Extract the (X, Y) coordinate from the center of the cell holding the provided text.  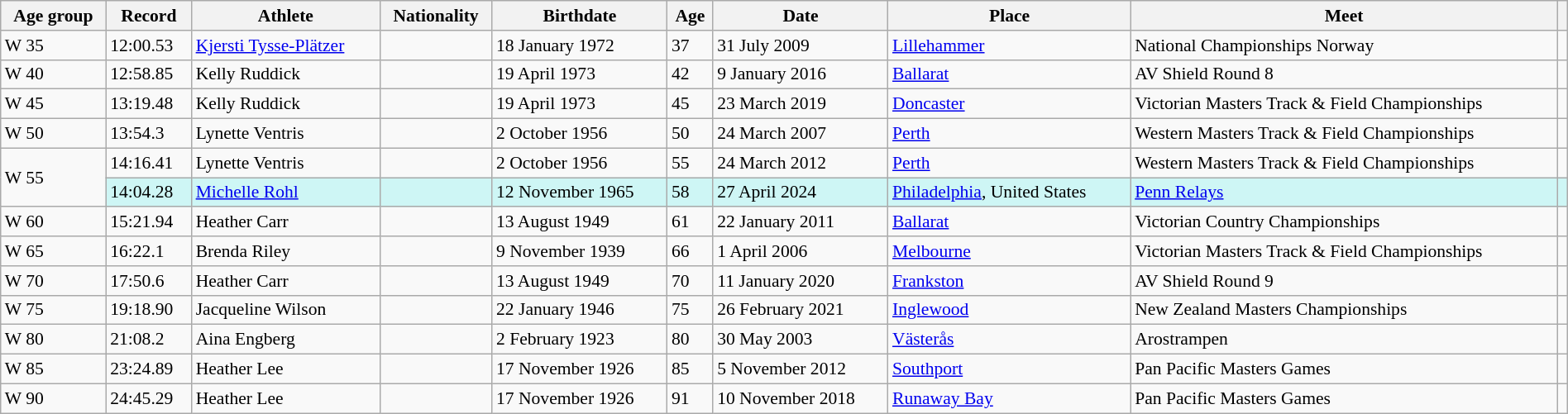
17:50.6 (149, 281)
55 (690, 163)
24 March 2012 (801, 163)
26 February 2021 (801, 310)
85 (690, 369)
80 (690, 340)
New Zealand Masters Championships (1344, 310)
27 April 2024 (801, 193)
Age (690, 16)
Age group (53, 16)
61 (690, 222)
14:16.41 (149, 163)
W 60 (53, 222)
W 85 (53, 369)
AV Shield Round 8 (1344, 74)
42 (690, 74)
Jacqueline Wilson (286, 310)
Victorian Country Championships (1344, 222)
23 March 2019 (801, 104)
22 January 1946 (580, 310)
Melbourne (1009, 251)
National Championships Norway (1344, 45)
70 (690, 281)
50 (690, 134)
18 January 1972 (580, 45)
Place (1009, 16)
W 75 (53, 310)
12 November 1965 (580, 193)
W 45 (53, 104)
Runaway Bay (1009, 398)
Record (149, 16)
58 (690, 193)
19:18.90 (149, 310)
16:22.1 (149, 251)
Meet (1344, 16)
Athlete (286, 16)
Nationality (436, 16)
14:04.28 (149, 193)
9 January 2016 (801, 74)
24:45.29 (149, 398)
10 November 2018 (801, 398)
31 July 2009 (801, 45)
22 January 2011 (801, 222)
W 70 (53, 281)
91 (690, 398)
9 November 1939 (580, 251)
Southport (1009, 369)
12:00.53 (149, 45)
Date (801, 16)
23:24.89 (149, 369)
37 (690, 45)
Inglewood (1009, 310)
W 35 (53, 45)
Philadelphia, United States (1009, 193)
Lillehammer (1009, 45)
Frankston (1009, 281)
11 January 2020 (801, 281)
Aina Engberg (286, 340)
W 40 (53, 74)
13:19.48 (149, 104)
Kjersti Tysse-Plätzer (286, 45)
21:08.2 (149, 340)
2 February 1923 (580, 340)
24 March 2007 (801, 134)
Doncaster (1009, 104)
Michelle Rohl (286, 193)
Penn Relays (1344, 193)
Birthdate (580, 16)
75 (690, 310)
W 55 (53, 177)
W 90 (53, 398)
30 May 2003 (801, 340)
Västerås (1009, 340)
W 50 (53, 134)
66 (690, 251)
12:58.85 (149, 74)
15:21.94 (149, 222)
AV Shield Round 9 (1344, 281)
5 November 2012 (801, 369)
45 (690, 104)
1 April 2006 (801, 251)
13:54.3 (149, 134)
Arostrampen (1344, 340)
W 65 (53, 251)
W 80 (53, 340)
Brenda Riley (286, 251)
